Search for the cell housing the specified text and yield its (x, y) center coordinate. 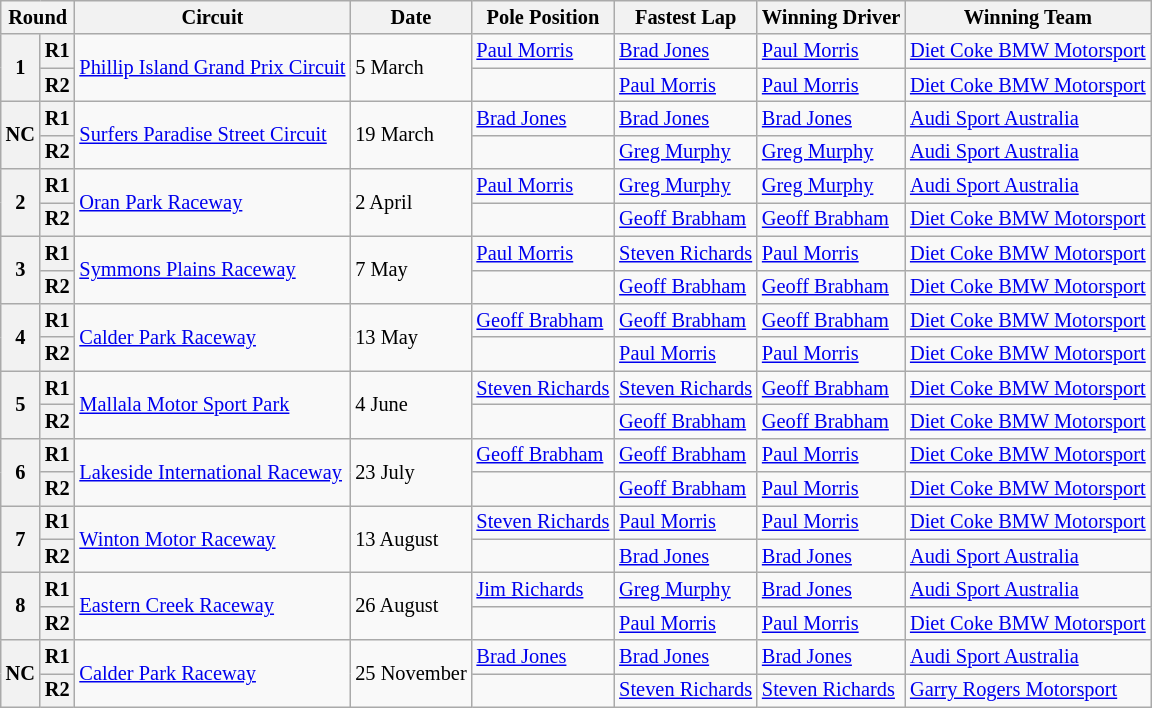
Fastest Lap (686, 17)
1 (20, 68)
13 May (410, 336)
Symmons Plains Raceway (212, 270)
Circuit (212, 17)
13 August (410, 538)
5 March (410, 68)
Round (38, 17)
7 (20, 538)
Oran Park Raceway (212, 202)
Surfers Paradise Street Circuit (212, 134)
Winton Motor Raceway (212, 538)
25 November (410, 674)
Mallala Motor Sport Park (212, 404)
19 March (410, 134)
Phillip Island Grand Prix Circuit (212, 68)
8 (20, 606)
Winning Team (1028, 17)
2 April (410, 202)
4 June (410, 404)
Eastern Creek Raceway (212, 606)
7 May (410, 270)
4 (20, 336)
Pole Position (544, 17)
5 (20, 404)
6 (20, 472)
2 (20, 202)
Jim Richards (544, 589)
26 August (410, 606)
Garry Rogers Motorsport (1028, 690)
23 July (410, 472)
Date (410, 17)
3 (20, 270)
Winning Driver (831, 17)
Lakeside International Raceway (212, 472)
